Identify which cell holds the provided text, then report its [X, Y] central coordinate. 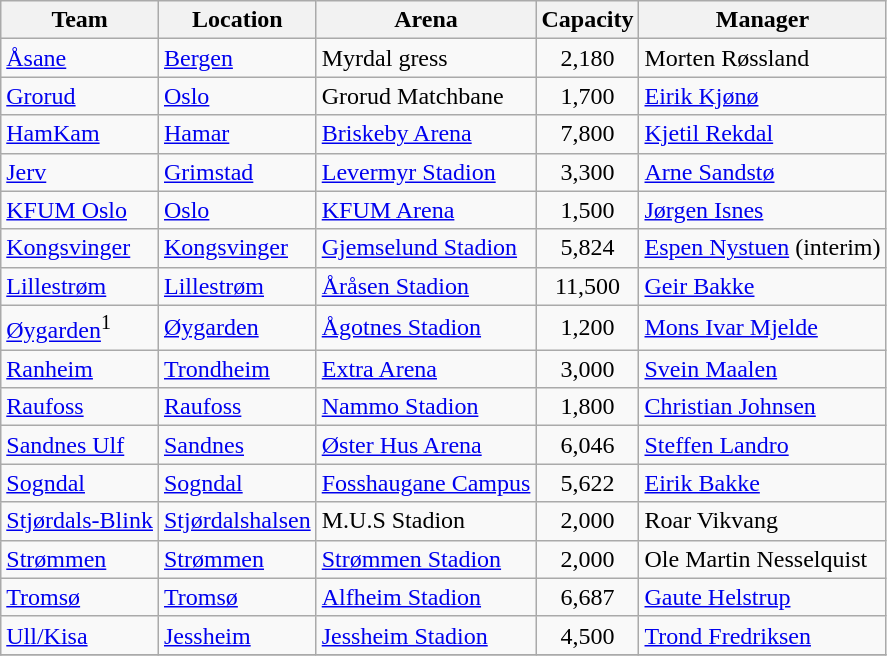
Jessheim [237, 635]
Ranheim [80, 369]
Sandnes Ulf [80, 445]
3,300 [588, 172]
Roar Vikvang [762, 521]
Capacity [588, 20]
7,800 [588, 134]
Extra Arena [426, 369]
Nammo Stadion [426, 407]
1,700 [588, 96]
Gaute Helstrup [762, 597]
Bergen [237, 58]
Steffen Landro [762, 445]
Morten Røssland [762, 58]
Eirik Bakke [762, 483]
Eirik Kjønø [762, 96]
Stjørdals-Blink [80, 521]
Espen Nystuen (interim) [762, 248]
4,500 [588, 635]
Mons Ivar Mjelde [762, 328]
1,800 [588, 407]
Svein Maalen [762, 369]
Jerv [80, 172]
Christian Johnsen [762, 407]
Trondheim [237, 369]
KFUM Arena [426, 210]
Fosshaugane Campus [426, 483]
Levermyr Stadion [426, 172]
1,500 [588, 210]
11,500 [588, 286]
Trond Fredriksen [762, 635]
Arne Sandstø [762, 172]
3,000 [588, 369]
Team [80, 20]
Sandnes [237, 445]
Ole Martin Nesselquist [762, 559]
Øygarden1 [80, 328]
Manager [762, 20]
6,046 [588, 445]
HamKam [80, 134]
6,687 [588, 597]
2,180 [588, 58]
Arena [426, 20]
KFUM Oslo [80, 210]
Strømmen Stadion [426, 559]
Øygarden [237, 328]
Åråsen Stadion [426, 286]
Jørgen Isnes [762, 210]
Kjetil Rekdal [762, 134]
Hamar [237, 134]
M.U.S Stadion [426, 521]
Øster Hus Arena [426, 445]
Geir Bakke [762, 286]
Jessheim Stadion [426, 635]
Briskeby Arena [426, 134]
1,200 [588, 328]
Grorud Matchbane [426, 96]
5,622 [588, 483]
Alfheim Stadion [426, 597]
Grimstad [237, 172]
Ull/Kisa [80, 635]
Ågotnes Stadion [426, 328]
5,824 [588, 248]
Grorud [80, 96]
Stjørdalshalsen [237, 521]
Gjemselund Stadion [426, 248]
Location [237, 20]
Åsane [80, 58]
Myrdal gress [426, 58]
